Find where the given text appears and provide that cell's center as (x, y) coordinate. 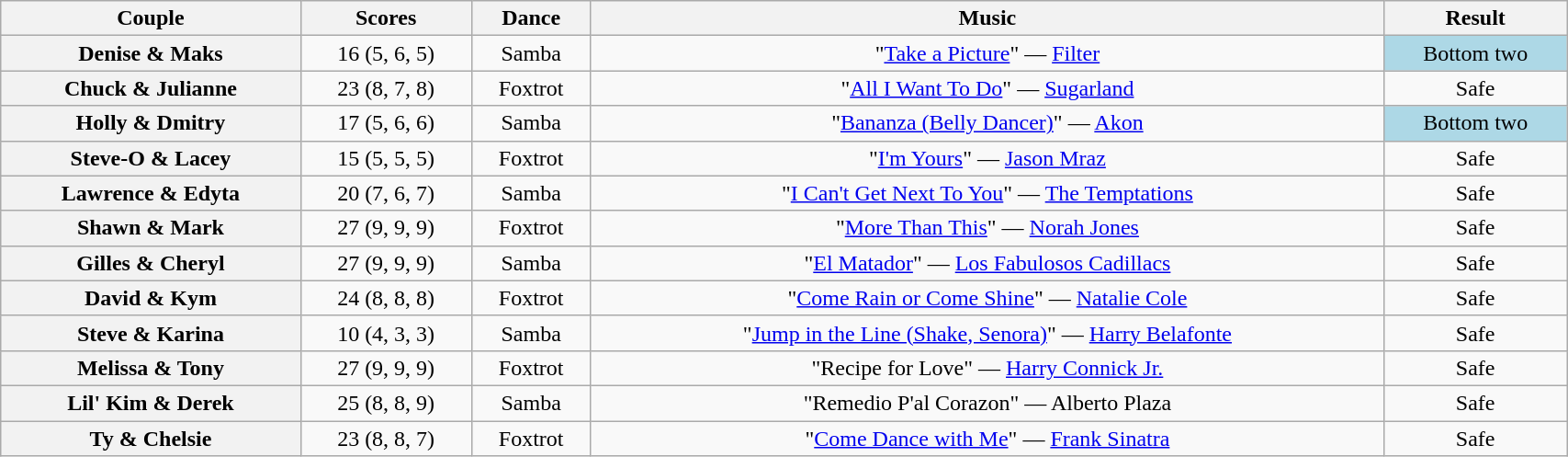
25 (8, 8, 9) (386, 403)
Denise & Maks (151, 53)
"Recipe for Love" — Harry Connick Jr. (987, 368)
Chuck & Julianne (151, 88)
Steve & Karina (151, 333)
"Jump in the Line (Shake, Senora)" — Harry Belafonte (987, 333)
"Bananza (Belly Dancer)" — Akon (987, 123)
Lil' Kim & Derek (151, 403)
17 (5, 6, 6) (386, 123)
"More Than This" — Norah Jones (987, 228)
Steve-O & Lacey (151, 158)
Scores (386, 18)
Holly & Dmitry (151, 123)
Result (1475, 18)
23 (8, 8, 7) (386, 439)
"El Matador" — Los Fabulosos Cadillacs (987, 263)
"I'm Yours" — Jason Mraz (987, 158)
"Remedio P'al Corazon" — Alberto Plaza (987, 403)
Gilles & Cheryl (151, 263)
Shawn & Mark (151, 228)
"All I Want To Do" — Sugarland (987, 88)
Lawrence & Edyta (151, 193)
Melissa & Tony (151, 368)
Music (987, 18)
20 (7, 6, 7) (386, 193)
"Take a Picture" — Filter (987, 53)
Ty & Chelsie (151, 439)
10 (4, 3, 3) (386, 333)
23 (8, 7, 8) (386, 88)
Dance (531, 18)
"I Can't Get Next To You" — The Temptations (987, 193)
"Come Dance with Me" — Frank Sinatra (987, 439)
"Come Rain or Come Shine" — Natalie Cole (987, 298)
24 (8, 8, 8) (386, 298)
Couple (151, 18)
16 (5, 6, 5) (386, 53)
15 (5, 5, 5) (386, 158)
David & Kym (151, 298)
